Detect which cell encompasses the target text, then output its (X, Y) center coordinate. 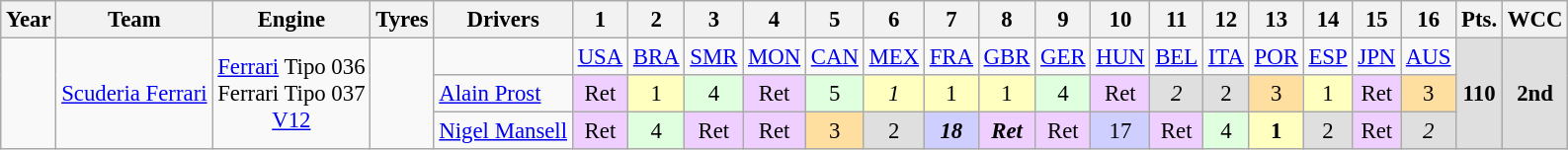
GER (1063, 57)
HUN (1120, 57)
Ferrari Tipo 036Ferrari Tipo 037V12 (291, 95)
Scuderia Ferrari (134, 95)
CAN (834, 57)
BEL (1177, 57)
110 (1480, 95)
ESP (1328, 57)
JPN (1377, 57)
8 (1006, 20)
Team (134, 20)
Alain Prost (503, 94)
Engine (291, 20)
18 (950, 131)
SMR (713, 57)
9 (1063, 20)
10 (1120, 20)
GBR (1006, 57)
2nd (1534, 95)
FRA (950, 57)
13 (1277, 20)
MON (775, 57)
WCC (1534, 20)
MEX (893, 57)
BRA (656, 57)
12 (1225, 20)
6 (893, 20)
7 (950, 20)
15 (1377, 20)
14 (1328, 20)
Tyres (402, 20)
Nigel Mansell (503, 131)
11 (1177, 20)
AUS (1429, 57)
Year (29, 20)
16 (1429, 20)
POR (1277, 57)
Pts. (1480, 20)
USA (600, 57)
17 (1120, 131)
Drivers (503, 20)
ITA (1225, 57)
